Output the [X, Y] coordinate of the center of the cell containing the given text.  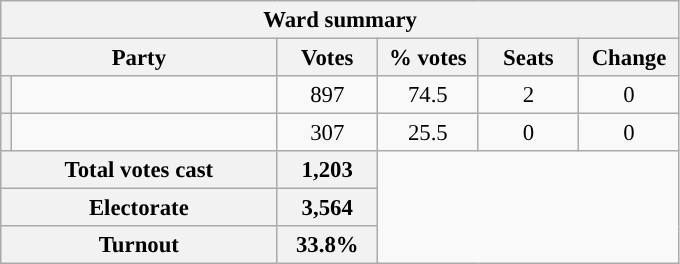
3,564 [328, 208]
% votes [428, 58]
Total votes cast [139, 170]
74.5 [428, 95]
Change [630, 58]
Votes [328, 58]
Turnout [139, 245]
Ward summary [340, 20]
1,203 [328, 170]
2 [528, 95]
33.8% [328, 245]
897 [328, 95]
Party [139, 58]
307 [328, 133]
Seats [528, 58]
Electorate [139, 208]
25.5 [428, 133]
